Output the (x, y) coordinate of the center of the cell containing the given text.  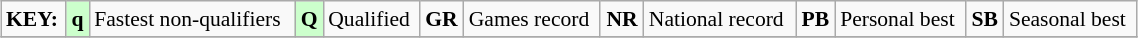
Q (309, 19)
GR (442, 19)
SB (985, 19)
Fastest non-qualifiers (192, 19)
q (78, 19)
Seasonal best (1070, 19)
Personal best (900, 19)
Games record (532, 19)
NR (622, 19)
Qualified (371, 19)
National record (720, 19)
KEY: (34, 19)
PB (816, 19)
